Pinpoint the cell where the given text exists, returning its (X, Y) midpoint coordinate. 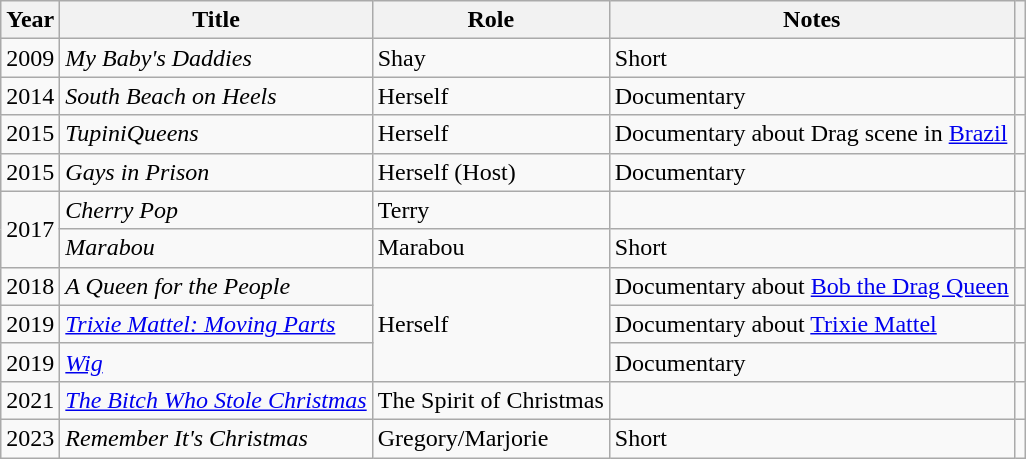
Herself (Host) (490, 172)
The Spirit of Christmas (490, 400)
2021 (30, 400)
Notes (812, 20)
Role (490, 20)
Title (216, 20)
The Bitch Who Stole Christmas (216, 400)
Remember It's Christmas (216, 438)
South Beach on Heels (216, 96)
2009 (30, 58)
TupiniQueens (216, 134)
Cherry Pop (216, 210)
Terry (490, 210)
Gays in Prison (216, 172)
A Queen for the People (216, 286)
Trixie Mattel: Moving Parts (216, 324)
Documentary about Trixie Mattel (812, 324)
My Baby's Daddies (216, 58)
2014 (30, 96)
Year (30, 20)
2017 (30, 229)
Shay (490, 58)
Gregory/Marjorie (490, 438)
Documentary about Bob the Drag Queen (812, 286)
2023 (30, 438)
Wig (216, 362)
Documentary about Drag scene in Brazil (812, 134)
2018 (30, 286)
